Determine the (x, y) coordinate at the center of the cell enclosing the given text.  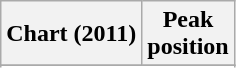
Chart (2011) (72, 34)
Peakposition (188, 34)
